Return (x, y) of the center of cell containing provided text 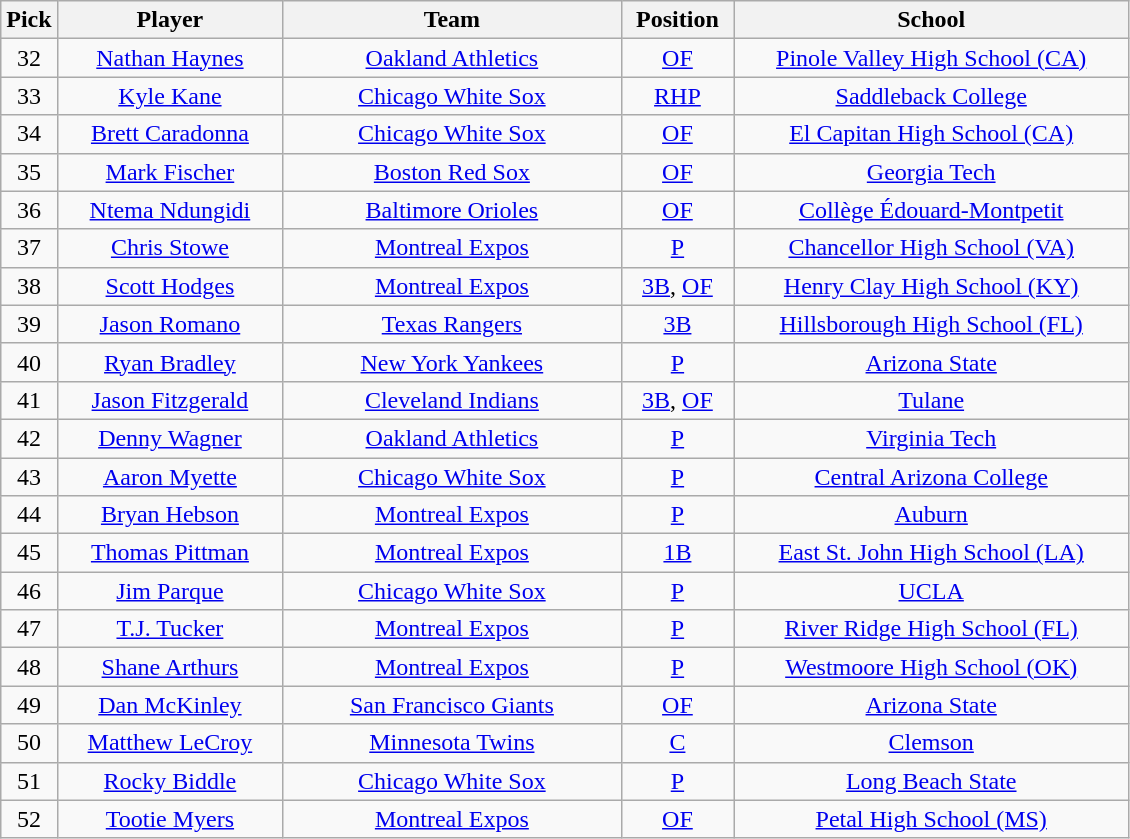
Petal High School (MS) (932, 819)
Auburn (932, 515)
Jim Parque (170, 591)
Georgia Tech (932, 172)
35 (29, 172)
Pinole Valley High School (CA) (932, 58)
UCLA (932, 591)
Collège Édouard-Montpetit (932, 210)
34 (29, 134)
37 (29, 248)
Henry Clay High School (KY) (932, 286)
Jason Fitzgerald (170, 400)
Tulane (932, 400)
44 (29, 515)
River Ridge High School (FL) (932, 629)
Mark Fischer (170, 172)
Thomas Pittman (170, 553)
Kyle Kane (170, 96)
38 (29, 286)
Clemson (932, 743)
3B (678, 324)
Virginia Tech (932, 438)
Baltimore Orioles (452, 210)
East St. John High School (LA) (932, 553)
Denny Wagner (170, 438)
43 (29, 477)
Matthew LeCroy (170, 743)
Aaron Myette (170, 477)
Tootie Myers (170, 819)
Long Beach State (932, 781)
Minnesota Twins (452, 743)
Boston Red Sox (452, 172)
Westmoore High School (OK) (932, 667)
Cleveland Indians (452, 400)
Hillsborough High School (FL) (932, 324)
41 (29, 400)
1B (678, 553)
52 (29, 819)
RHP (678, 96)
Jason Romano (170, 324)
47 (29, 629)
42 (29, 438)
49 (29, 705)
Ntema Ndungidi (170, 210)
33 (29, 96)
Position (678, 20)
C (678, 743)
Bryan Hebson (170, 515)
T.J. Tucker (170, 629)
Saddleback College (932, 96)
45 (29, 553)
Nathan Haynes (170, 58)
48 (29, 667)
Ryan Bradley (170, 362)
Dan McKinley (170, 705)
El Capitan High School (CA) (932, 134)
50 (29, 743)
Rocky Biddle (170, 781)
Scott Hodges (170, 286)
46 (29, 591)
39 (29, 324)
51 (29, 781)
School (932, 20)
Chris Stowe (170, 248)
Central Arizona College (932, 477)
Pick (29, 20)
Player (170, 20)
Texas Rangers (452, 324)
36 (29, 210)
32 (29, 58)
San Francisco Giants (452, 705)
Brett Caradonna (170, 134)
40 (29, 362)
Shane Arthurs (170, 667)
Team (452, 20)
Chancellor High School (VA) (932, 248)
New York Yankees (452, 362)
